Identify which cell holds the provided text, then report its [x, y] central coordinate. 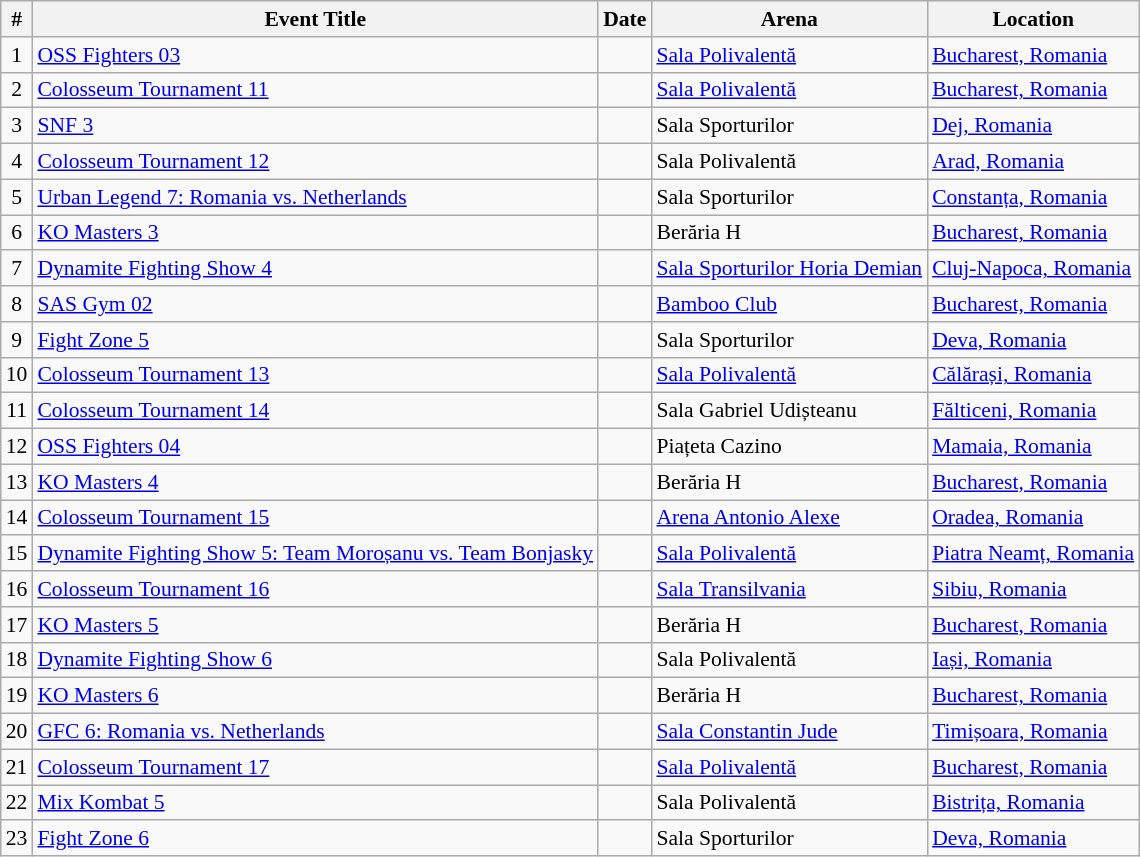
Colosseum Tournament 17 [315, 767]
Iași, Romania [1033, 660]
Dynamite Fighting Show 4 [315, 269]
Colosseum Tournament 13 [315, 375]
19 [17, 696]
Arad, Romania [1033, 162]
KO Masters 5 [315, 625]
20 [17, 732]
SNF 3 [315, 126]
KO Masters 4 [315, 482]
9 [17, 340]
16 [17, 589]
3 [17, 126]
Dynamite Fighting Show 6 [315, 660]
Location [1033, 19]
Sibiu, Romania [1033, 589]
2 [17, 90]
15 [17, 554]
8 [17, 304]
21 [17, 767]
Arena Antonio Alexe [789, 518]
4 [17, 162]
7 [17, 269]
Colosseum Tournament 15 [315, 518]
Fălticeni, Romania [1033, 411]
14 [17, 518]
Mix Kombat 5 [315, 803]
Piațeta Cazino [789, 447]
Oradea, Romania [1033, 518]
Timișoara, Romania [1033, 732]
Dej, Romania [1033, 126]
Constanța, Romania [1033, 197]
# [17, 19]
11 [17, 411]
GFC 6: Romania vs. Netherlands [315, 732]
Sala Sporturilor Horia Demian [789, 269]
Cluj-Napoca, Romania [1033, 269]
Colosseum Tournament 16 [315, 589]
6 [17, 233]
Dynamite Fighting Show 5: Team Moroșanu vs. Team Bonjasky [315, 554]
12 [17, 447]
13 [17, 482]
17 [17, 625]
10 [17, 375]
Călărași, Romania [1033, 375]
Bamboo Club [789, 304]
Colosseum Tournament 12 [315, 162]
Colosseum Tournament 11 [315, 90]
Urban Legend 7: Romania vs. Netherlands [315, 197]
KO Masters 3 [315, 233]
5 [17, 197]
KO Masters 6 [315, 696]
Sala Transilvania [789, 589]
Fight Zone 6 [315, 839]
Fight Zone 5 [315, 340]
1 [17, 55]
Mamaia, Romania [1033, 447]
Event Title [315, 19]
Bistrița, Romania [1033, 803]
Colosseum Tournament 14 [315, 411]
18 [17, 660]
Date [624, 19]
Piatra Neamț, Romania [1033, 554]
Sala Gabriel Udișteanu [789, 411]
SAS Gym 02 [315, 304]
OSS Fighters 04 [315, 447]
22 [17, 803]
23 [17, 839]
OSS Fighters 03 [315, 55]
Arena [789, 19]
Sala Constantin Jude [789, 732]
